Pinpoint the cell where the given text exists, returning its [X, Y] midpoint coordinate. 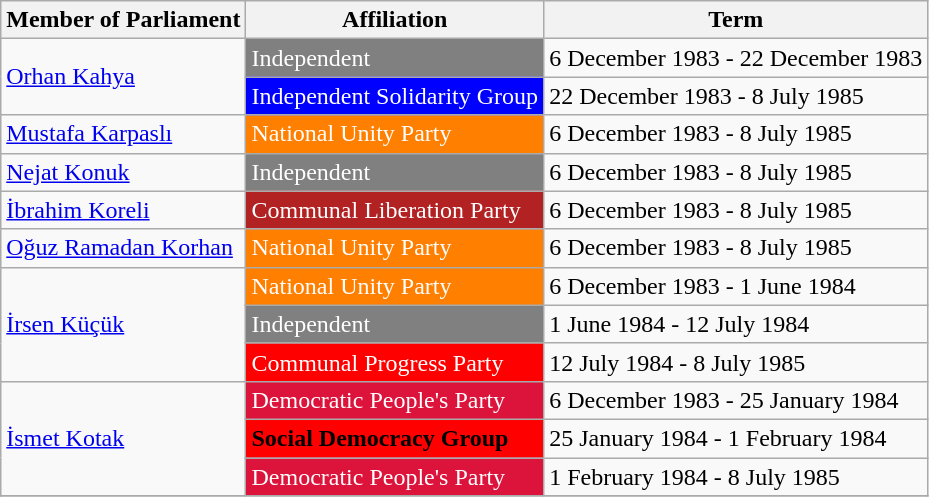
12 July 1984 - 8 July 1985 [736, 362]
İbrahim Koreli [124, 210]
Term [736, 20]
25 January 1984 - 1 February 1984 [736, 438]
Oğuz Ramadan Korhan [124, 248]
6 December 1983 - 25 January 1984 [736, 400]
İsmet Kotak [124, 438]
Social Democracy Group [395, 438]
Communal Liberation Party [395, 210]
Affiliation [395, 20]
6 December 1983 - 1 June 1984 [736, 286]
Communal Progress Party [395, 362]
22 December 1983 - 8 July 1985 [736, 96]
Mustafa Karpaslı [124, 134]
İrsen Küçük [124, 324]
6 December 1983 - 22 December 1983 [736, 58]
1 February 1984 - 8 July 1985 [736, 477]
Member of Parliament [124, 20]
1 June 1984 - 12 July 1984 [736, 324]
Nejat Konuk [124, 172]
Independent Solidarity Group [395, 96]
Orhan Kahya [124, 77]
